Search for the cell housing the specified text and yield its [x, y] center coordinate. 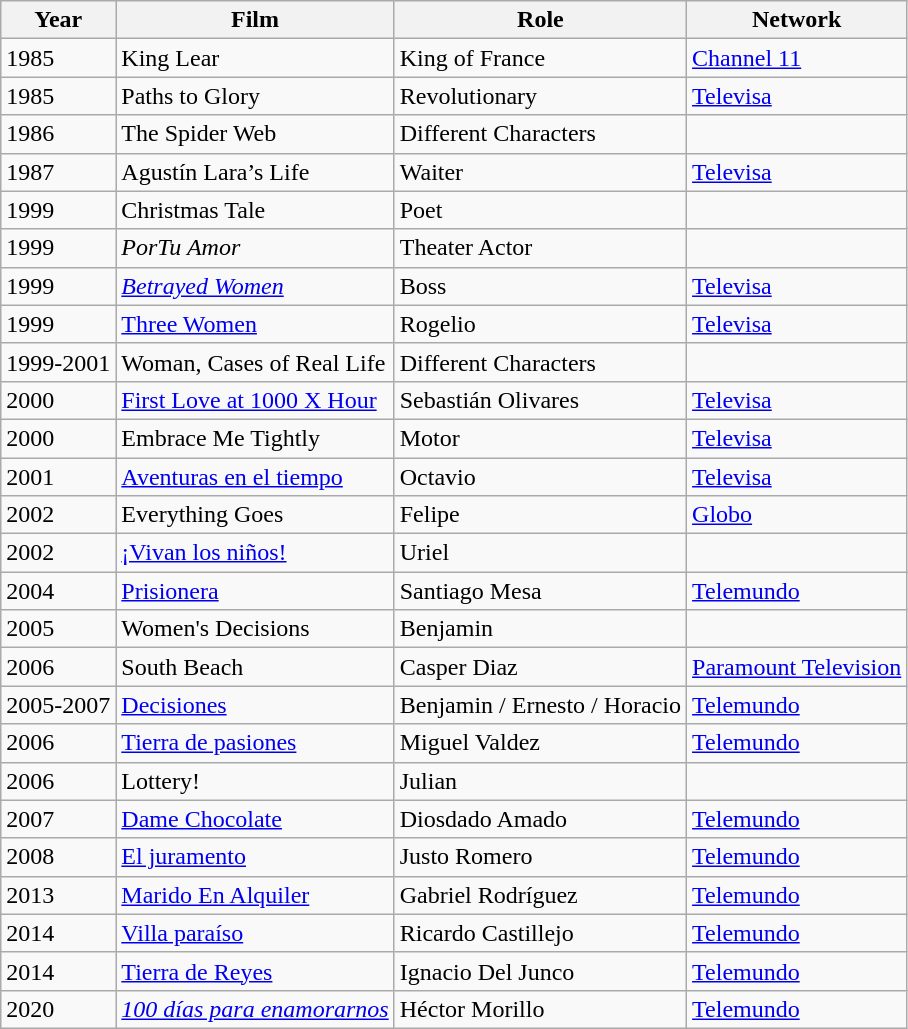
First Love at 1000 X Hour [255, 400]
Paths to Glory [255, 96]
2001 [58, 477]
Decisiones [255, 705]
1999-2001 [58, 362]
2013 [58, 895]
Santiago Mesa [540, 591]
Embrace Me Tightly [255, 438]
2008 [58, 857]
Aventuras en el tiempo [255, 477]
Betrayed Women [255, 286]
King Lear [255, 58]
Three Women [255, 324]
Revolutionary [540, 96]
Casper Diaz [540, 667]
Women's Decisions [255, 629]
Dame Chocolate [255, 819]
2007 [58, 819]
Waiter [540, 172]
Marido En Alquiler [255, 895]
King of France [540, 58]
¡Vivan los niños! [255, 553]
Gabriel Rodríguez [540, 895]
Motor [540, 438]
South Beach [255, 667]
Tierra de pasiones [255, 743]
El juramento [255, 857]
Christmas Tale [255, 210]
Benjamin / Ernesto / Horacio [540, 705]
2005-2007 [58, 705]
Role [540, 20]
Sebastián Olivares [540, 400]
1986 [58, 134]
Theater Actor [540, 248]
Poet [540, 210]
2005 [58, 629]
Ignacio Del Junco [540, 971]
2004 [58, 591]
2020 [58, 1009]
Uriel [540, 553]
Héctor Morillo [540, 1009]
1987 [58, 172]
100 días para enamorarnos [255, 1009]
Lottery! [255, 781]
Paramount Television [797, 667]
Julian [540, 781]
Year [58, 20]
Octavio [540, 477]
Network [797, 20]
Channel 11 [797, 58]
Felipe [540, 515]
Benjamin [540, 629]
Ricardo Castillejo [540, 933]
Prisionera [255, 591]
Boss [540, 286]
The Spider Web [255, 134]
Rogelio [540, 324]
Justo Romero [540, 857]
Woman, Cases of Real Life [255, 362]
Film [255, 20]
Tierra de Reyes [255, 971]
PorTu Amor [255, 248]
Everything Goes [255, 515]
Diosdado Amado [540, 819]
Villa paraíso [255, 933]
Agustín Lara’s Life [255, 172]
Globo [797, 515]
Miguel Valdez [540, 743]
